Return [X, Y] of the center of cell containing provided text 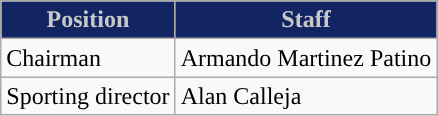
Staff [306, 20]
Alan Calleja [306, 96]
Armando Martinez Patino [306, 58]
Chairman [88, 58]
Position [88, 20]
Sporting director [88, 96]
